Provide the (x, y) coordinate of the cell's center where the given text is located.  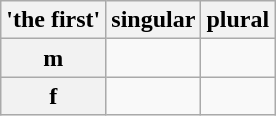
m (54, 58)
singular (154, 20)
'the first' (54, 20)
f (54, 96)
plural (238, 20)
